Identify which cell holds the provided text, then report its (x, y) central coordinate. 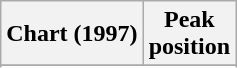
Peakposition (189, 34)
Chart (1997) (72, 34)
